Find where the given text appears and provide that cell's center as (X, Y) coordinate. 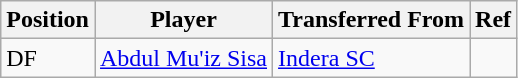
Transferred From (372, 20)
Player (183, 20)
Indera SC (372, 58)
Ref (494, 20)
Abdul Mu'iz Sisa (183, 58)
DF (48, 58)
Position (48, 20)
